Locate the cell with the specified text and output its [x, y] center coordinate. 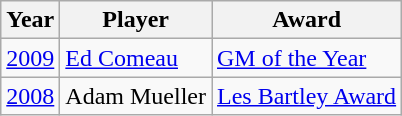
Ed Comeau [136, 58]
Les Bartley Award [307, 96]
GM of the Year [307, 58]
2008 [30, 96]
Adam Mueller [136, 96]
Award [307, 20]
2009 [30, 58]
Year [30, 20]
Player [136, 20]
